Scan for the cell matching the given text and deliver its [x, y] coordinate at center. 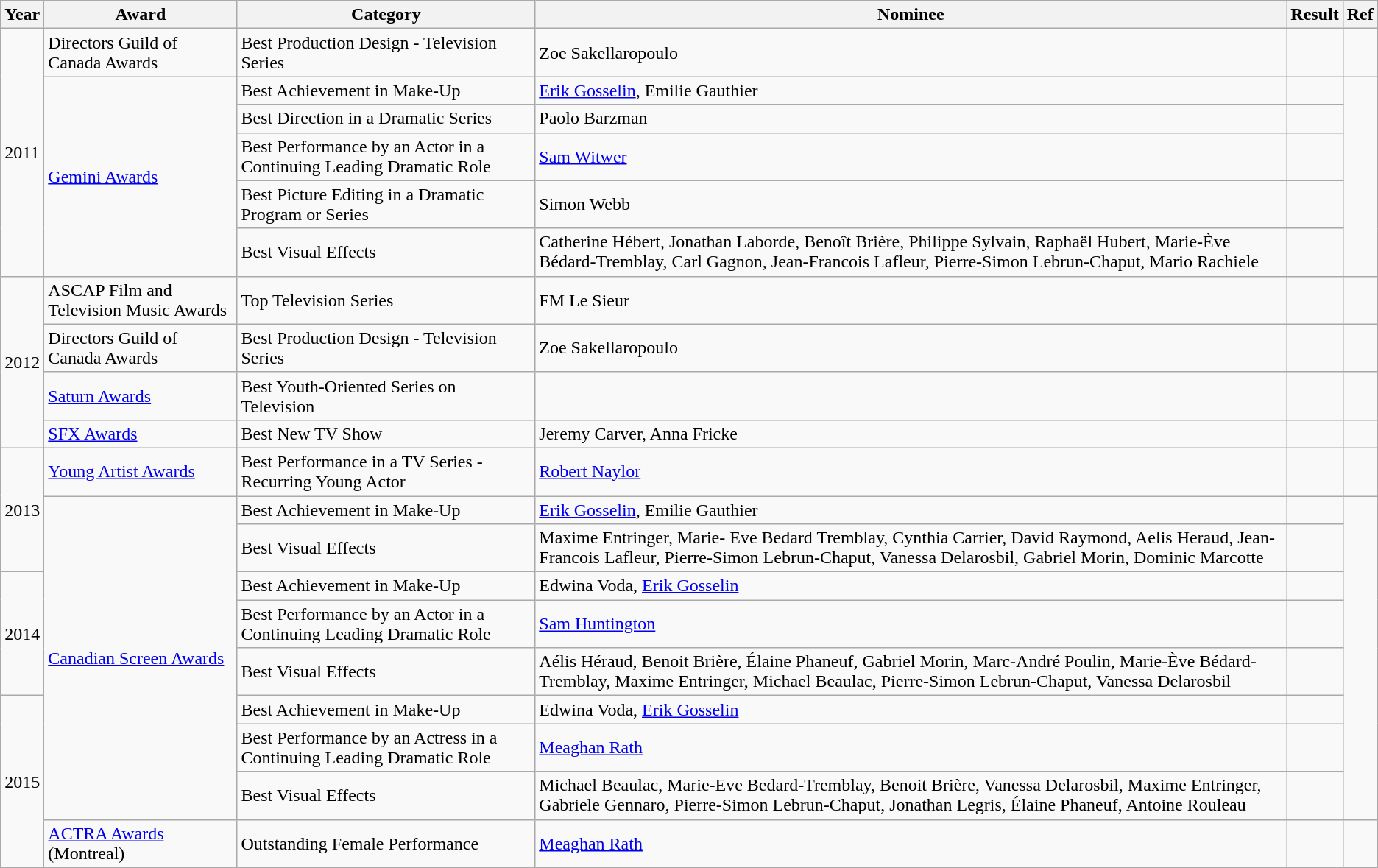
Young Artist Awards [141, 471]
FM Le Sieur [911, 300]
ACTRA Awards (Montreal) [141, 844]
Paolo Barzman [911, 119]
Sam Huntington [911, 624]
2013 [22, 509]
Ref [1360, 15]
Robert Naylor [911, 471]
Nominee [911, 15]
Category [386, 15]
Best Direction in a Dramatic Series [386, 119]
Simon Webb [911, 205]
Canadian Screen Awards [141, 658]
2014 [22, 634]
Best New TV Show [386, 434]
Best Youth-Oriented Series on Television [386, 396]
SFX Awards [141, 434]
Gemini Awards [141, 177]
Best Performance by an Actress in a Continuing Leading Dramatic Role [386, 748]
2012 [22, 362]
Sam Witwer [911, 156]
ASCAP Film and Television Music Awards [141, 300]
Year [22, 15]
Saturn Awards [141, 396]
Result [1315, 15]
Award [141, 15]
2015 [22, 782]
Best Picture Editing in a Dramatic Program or Series [386, 205]
Outstanding Female Performance [386, 844]
Jeremy Carver, Anna Fricke [911, 434]
2011 [22, 152]
Best Performance in a TV Series - Recurring Young Actor [386, 471]
Top Television Series [386, 300]
